Determine the [X, Y] coordinate at the center of the cell enclosing the given text.  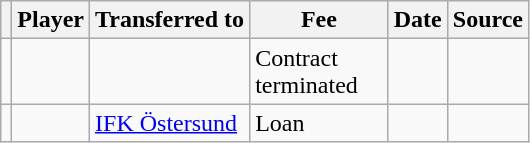
Loan [320, 123]
Contract terminated [320, 72]
IFK Östersund [170, 123]
Fee [320, 20]
Source [488, 20]
Player [51, 20]
Transferred to [170, 20]
Date [418, 20]
